Locate the cell with the specified text and output its [x, y] center coordinate. 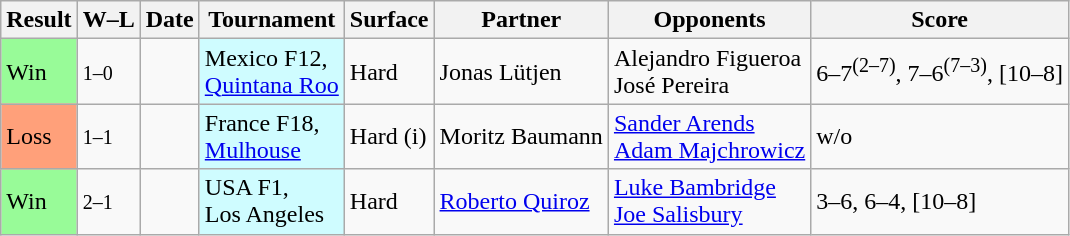
Jonas Lütjen [521, 72]
3–6, 6–4, [10–8] [940, 202]
Result [39, 20]
Tournament [272, 20]
1–0 [108, 72]
6–7(2–7), 7–6(7–3), [10–8] [940, 72]
France F18, Mulhouse [272, 136]
w/o [940, 136]
Score [940, 20]
W–L [108, 20]
Roberto Quiroz [521, 202]
Mexico F12, Quintana Roo [272, 72]
Partner [521, 20]
Date [170, 20]
Hard (i) [389, 136]
Moritz Baumann [521, 136]
Sander Arends Adam Majchrowicz [709, 136]
1–1 [108, 136]
2–1 [108, 202]
Luke Bambridge Joe Salisbury [709, 202]
Loss [39, 136]
Surface [389, 20]
Opponents [709, 20]
USA F1, Los Angeles [272, 202]
Alejandro Figueroa José Pereira [709, 72]
